Capture the cell that displays the provided text and extract its [X, Y] central coordinate. 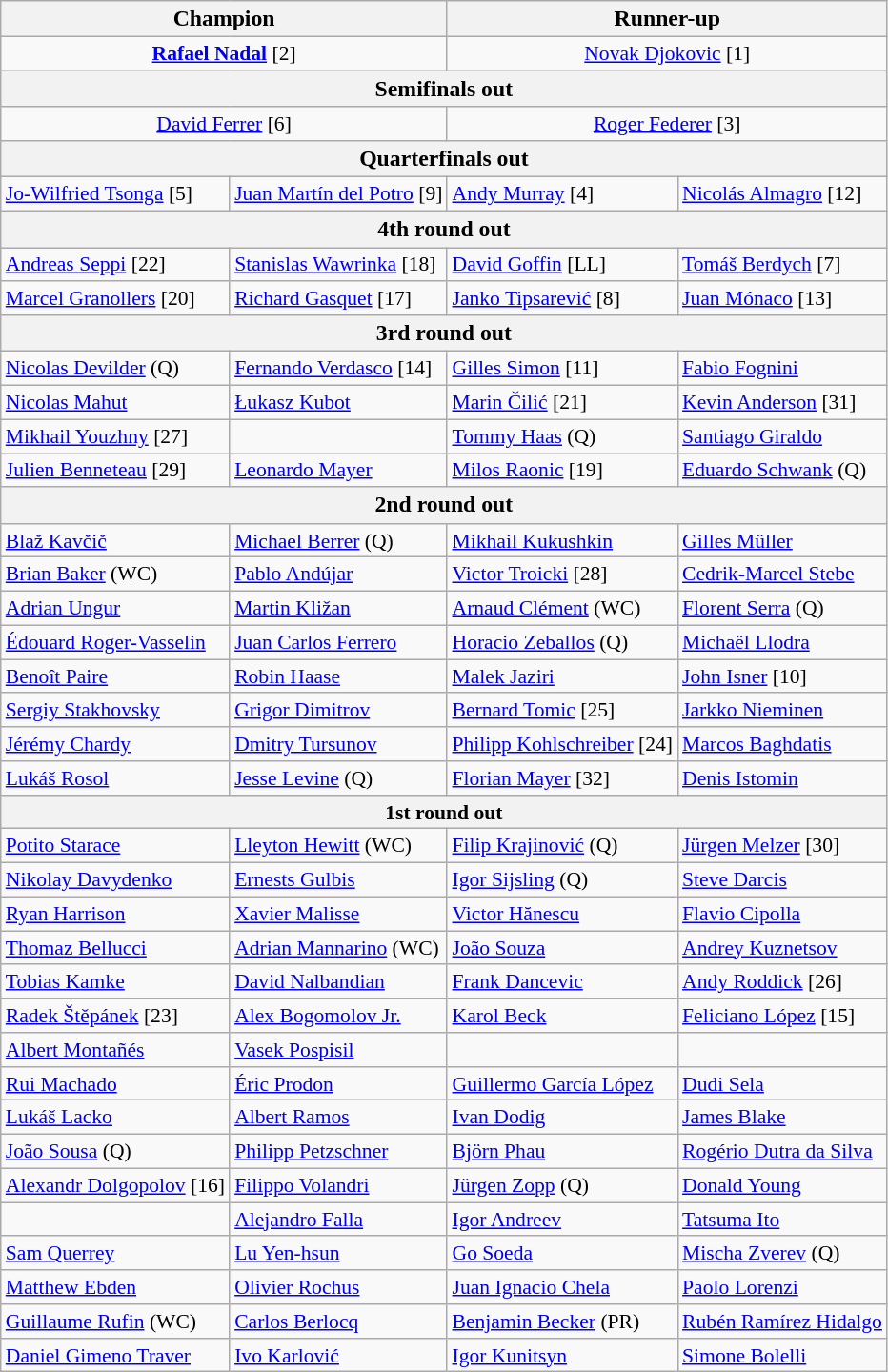
Flavio Cipolla [782, 914]
Igor Sijsling (Q) [562, 880]
Łukasz Kubot [338, 403]
Jesse Levine (Q) [338, 778]
Jérémy Chardy [115, 744]
Alex Bogomolov Jr. [338, 1016]
Juan Mónaco [13] [782, 299]
Novak Djokovic [1] [667, 54]
Benjamin Becker (PR) [562, 1322]
Éric Prodon [338, 1084]
Lukáš Lacko [115, 1118]
Jürgen Melzer [30] [782, 846]
1st round out [444, 813]
João Sousa (Q) [115, 1152]
Filip Krajinović (Q) [562, 846]
Tomáš Berdych [7] [782, 265]
Albert Ramos [338, 1118]
Steve Darcis [782, 880]
Frank Dancevic [562, 982]
David Nalbandian [338, 982]
Mikhail Kukushkin [562, 541]
Ernests Gulbis [338, 880]
Victor Troicki [28] [562, 575]
Runner-up [667, 19]
Marin Čilić [21] [562, 403]
Philipp Kohlschreiber [24] [562, 744]
Gilles Simon [11] [562, 369]
Guillermo García López [562, 1084]
Sergiy Stakhovsky [115, 711]
Gilles Müller [782, 541]
Adrian Ungur [115, 609]
Alexandr Dolgopolov [16] [115, 1185]
Juan Ignacio Chela [562, 1287]
Quarterfinals out [444, 159]
Florian Mayer [32] [562, 778]
Benoît Paire [115, 676]
Richard Gasquet [17] [338, 299]
Stanislas Wawrinka [18] [338, 265]
Guillaume Rufin (WC) [115, 1322]
Michael Berrer (Q) [338, 541]
4th round out [444, 230]
Lu Yen-hsun [338, 1254]
Juan Martín del Potro [9] [338, 194]
Lleyton Hewitt (WC) [338, 846]
Eduardo Schwank (Q) [782, 471]
Andy Roddick [26] [782, 982]
Malek Jaziri [562, 676]
Filippo Volandri [338, 1185]
Xavier Malisse [338, 914]
Rafael Nadal [2] [225, 54]
Pablo Andújar [338, 575]
Martin Kližan [338, 609]
João Souza [562, 948]
Nicolás Almagro [12] [782, 194]
Rubén Ramírez Hidalgo [782, 1322]
Denis Istomin [782, 778]
Jo-Wilfried Tsonga [5] [115, 194]
Champion [225, 19]
David Goffin [LL] [562, 265]
Florent Serra (Q) [782, 609]
3rd round out [444, 333]
Tatsuma Ito [782, 1220]
Radek Štěpánek [23] [115, 1016]
Édouard Roger-Vasselin [115, 642]
Horacio Zeballos (Q) [562, 642]
Semifinals out [444, 90]
Karol Beck [562, 1016]
Brian Baker (WC) [115, 575]
Olivier Rochus [338, 1287]
Alejandro Falla [338, 1220]
Nicolas Devilder (Q) [115, 369]
Nicolas Mahut [115, 403]
Leonardo Mayer [338, 471]
Janko Tipsarević [8] [562, 299]
Thomaz Bellucci [115, 948]
Matthew Ebden [115, 1287]
Go Soeda [562, 1254]
Rui Machado [115, 1084]
Vasek Pospisil [338, 1050]
Kevin Anderson [31] [782, 403]
Fabio Fognini [782, 369]
Dmitry Tursunov [338, 744]
Albert Montañés [115, 1050]
Björn Phau [562, 1152]
Tommy Haas (Q) [562, 436]
Paolo Lorenzi [782, 1287]
Victor Hănescu [562, 914]
David Ferrer [6] [225, 125]
Bernard Tomic [25] [562, 711]
Dudi Sela [782, 1084]
Mischa Zverev (Q) [782, 1254]
2nd round out [444, 506]
Adrian Mannarino (WC) [338, 948]
Lukáš Rosol [115, 778]
James Blake [782, 1118]
Cedrik-Marcel Stebe [782, 575]
Santiago Giraldo [782, 436]
Carlos Berlocq [338, 1322]
Jarkko Nieminen [782, 711]
Arnaud Clément (WC) [562, 609]
Juan Carlos Ferrero [338, 642]
Grigor Dimitrov [338, 711]
Andrey Kuznetsov [782, 948]
Rogério Dutra da Silva [782, 1152]
Sam Querrey [115, 1254]
Tobias Kamke [115, 982]
Ivan Dodig [562, 1118]
Potito Starace [115, 846]
Igor Andreev [562, 1220]
Fernando Verdasco [14] [338, 369]
John Isner [10] [782, 676]
Nikolay Davydenko [115, 880]
Andreas Seppi [22] [115, 265]
Philipp Petzschner [338, 1152]
Milos Raonic [19] [562, 471]
Roger Federer [3] [667, 125]
Feliciano López [15] [782, 1016]
Marcel Granollers [20] [115, 299]
Jürgen Zopp (Q) [562, 1185]
Julien Benneteau [29] [115, 471]
Donald Young [782, 1185]
Robin Haase [338, 676]
Blaž Kavčič [115, 541]
Michaël Llodra [782, 642]
Andy Murray [4] [562, 194]
Mikhail Youzhny [27] [115, 436]
Ryan Harrison [115, 914]
Marcos Baghdatis [782, 744]
